Detect which cell encompasses the target text, then output its (x, y) center coordinate. 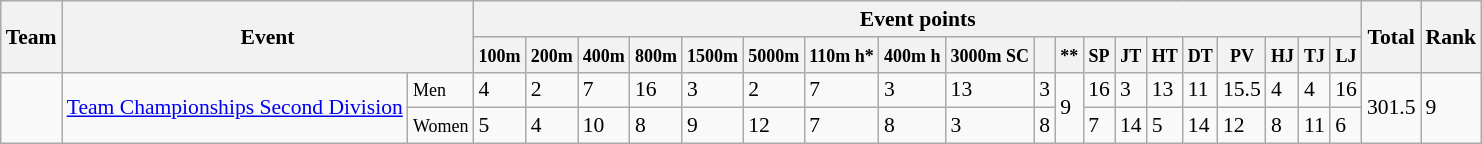
400m h (912, 55)
301.5 (1392, 108)
SP (1099, 55)
Event points (918, 19)
Total (1392, 36)
Men (441, 90)
5000m (774, 55)
100m (500, 55)
800m (656, 55)
6 (1346, 126)
** (1069, 55)
HJ (1282, 55)
DT (1200, 55)
15.5 (1242, 90)
Team (32, 36)
Rank (1452, 36)
LJ (1346, 55)
HT (1165, 55)
TJ (1314, 55)
3000m SC (990, 55)
200m (552, 55)
PV (1242, 55)
10 (604, 126)
1500m (712, 55)
Women (441, 126)
Event (268, 36)
Team Championships Second Division (235, 108)
400m (604, 55)
JT (1131, 55)
110m h* (842, 55)
